Identify which cell holds the provided text, then report its [X, Y] central coordinate. 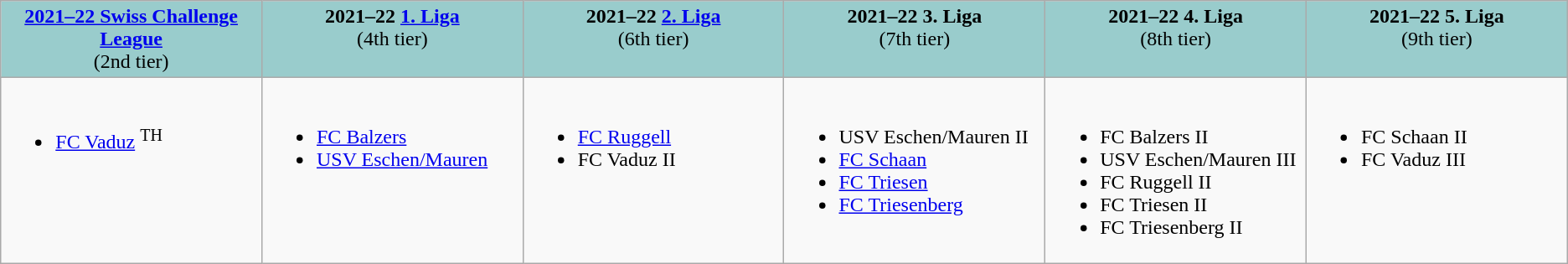
2021–22 4. Liga(8th tier) [1176, 39]
FC Schaan IIFC Vaduz III [1436, 171]
FC Vaduz TH [132, 171]
2021–22 3. Liga(7th tier) [915, 39]
2021–22 Swiss Challenge League(2nd tier) [132, 39]
FC Balzers IIUSV Eschen/Mauren IIIFC Ruggell IIFC Triesen IIFC Triesenberg II [1176, 171]
2021–22 1. Liga(4th tier) [392, 39]
USV Eschen/Mauren IIFC SchaanFC TriesenFC Triesenberg [915, 171]
2021–22 2. Liga(6th tier) [653, 39]
2021–22 5. Liga(9th tier) [1436, 39]
FC BalzersUSV Eschen/Mauren [392, 171]
FC RuggellFC Vaduz II [653, 171]
